Identify which cell holds the provided text, then report its [x, y] central coordinate. 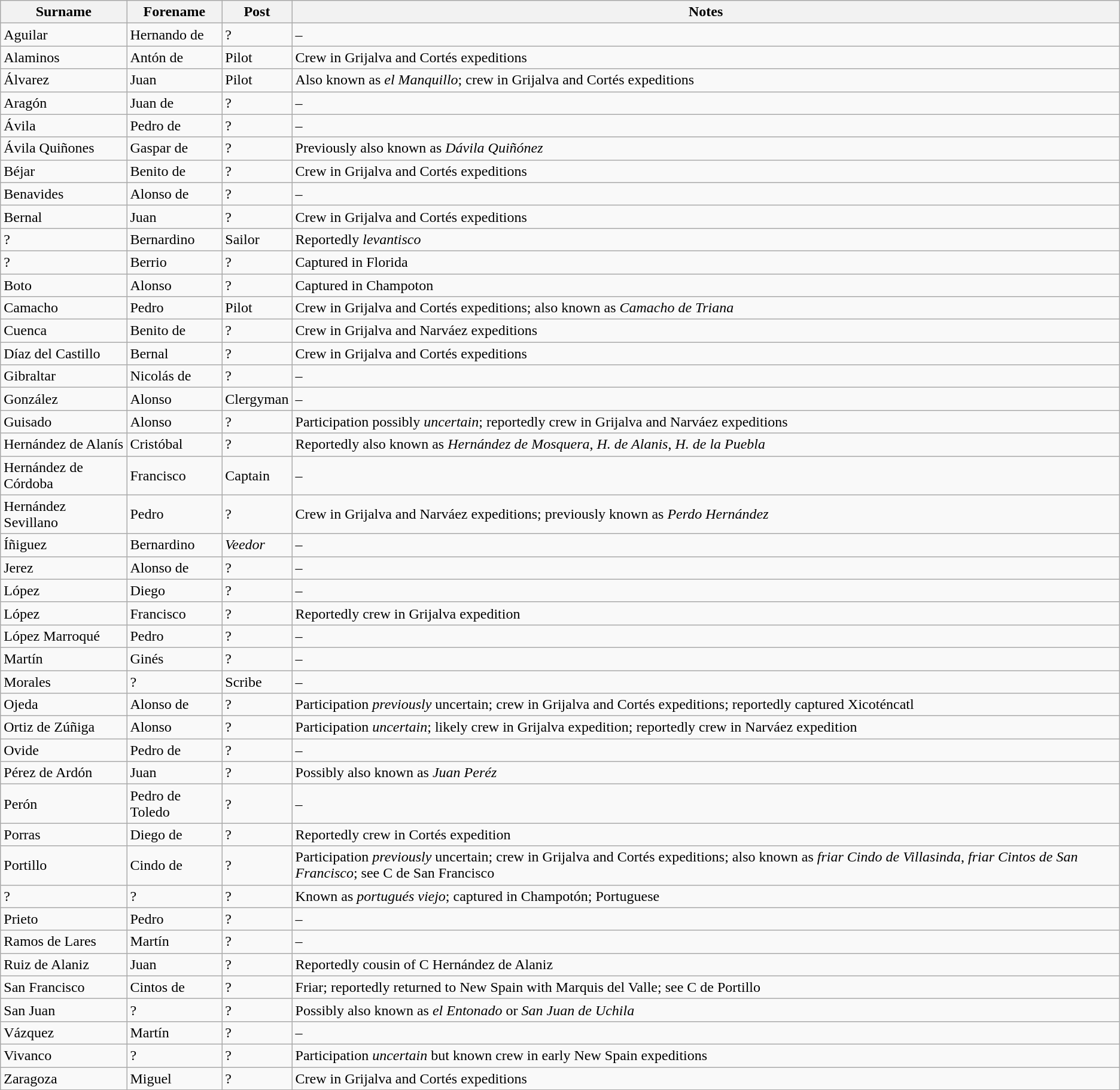
González [63, 399]
Ávila [63, 126]
Diego de [175, 835]
Surname [63, 12]
Ávila Quiñones [63, 148]
Captured in Florida [706, 262]
Morales [63, 681]
Reportedly crew in Cortés expedition [706, 835]
Perón [63, 804]
Íñiguez [63, 545]
Hernández de Alanís [63, 444]
Post [257, 12]
Guisado [63, 422]
Reportedly levantisco [706, 239]
Friar; reportedly returned to New Spain with Marquis del Valle; see C de Portillo [706, 987]
Also known as el Manquillo; crew in Grijalva and Cortés expeditions [706, 80]
Hernández Sevillano [63, 514]
Ginés [175, 659]
Berrio [175, 262]
Participation possibly uncertain; reportedly crew in Grijalva and Narváez expeditions [706, 422]
Benavides [63, 194]
Aguilar [63, 35]
Béjar [63, 171]
Known as portugués viejo; captured in Champotón; Portuguese [706, 896]
Participation uncertain; likely crew in Grijalva expedition; reportedly crew in Narváez expedition [706, 727]
Previously also known as Dávila Quiñónez [706, 148]
Vázquez [63, 1033]
Captured in Champoton [706, 285]
López Marroqué [63, 636]
Crew in Grijalva and Narváez expeditions; previously known as Perdo Hernández [706, 514]
Aragón [63, 103]
Hernando de [175, 35]
Cristóbal [175, 444]
Zaragoza [63, 1079]
Scribe [257, 681]
Veedor [257, 545]
Jerez [63, 568]
Gibraltar [63, 376]
Prieto [63, 919]
Vivanco [63, 1055]
Juan de [175, 103]
Cuenca [63, 331]
Crew in Grijalva and Narváez expeditions [706, 331]
Ruiz de Alaniz [63, 964]
Álvarez [63, 80]
Reportedly cousin of C Hernández de Alaniz [706, 964]
Ramos de Lares [63, 942]
Ovide [63, 750]
Alaminos [63, 57]
Possibly also known as el Entonado or San Juan de Uchila [706, 1010]
Participation previously uncertain; crew in Grijalva and Cortés expeditions; reportedly captured Xicoténcatl [706, 705]
Nicolás de [175, 376]
Miguel [175, 1079]
Sailor [257, 239]
Forename [175, 12]
Possibly also known as Juan Peréz [706, 773]
Cintos de [175, 987]
Diego [175, 590]
Hernández de Córdoba [63, 475]
Pedro de Toledo [175, 804]
Reportedly crew in Grijalva expedition [706, 613]
Crew in Grijalva and Cortés expeditions; also known as Camacho de Triana [706, 308]
Ortiz de Zúñiga [63, 727]
Captain [257, 475]
San Juan [63, 1010]
Porras [63, 835]
Camacho [63, 308]
Pérez de Ardón [63, 773]
Portillo [63, 865]
Gaspar de [175, 148]
San Francisco [63, 987]
Participation uncertain but known crew in early New Spain expeditions [706, 1055]
Díaz del Castillo [63, 354]
Antón de [175, 57]
Ojeda [63, 705]
Cindo de [175, 865]
Reportedly also known as Hernández de Mosquera, H. de Alanis, H. de la Puebla [706, 444]
Notes [706, 12]
Boto [63, 285]
Clergyman [257, 399]
